Provide the (x, y) coordinate of the cell's center where the given text is located.  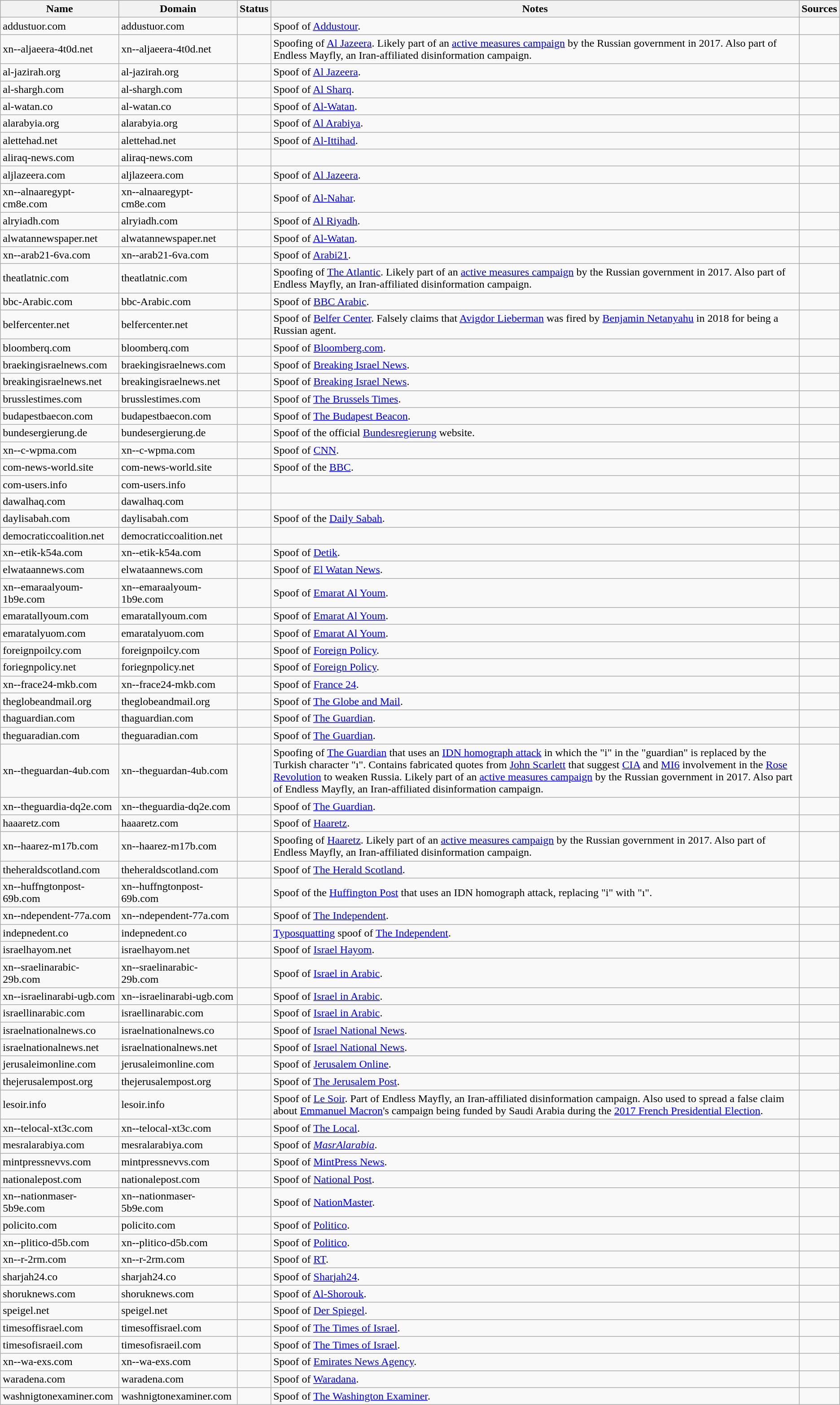
Spoof of NationMaster. (535, 1203)
Spoof of MintPress News. (535, 1162)
Typosquatting spoof of The Independent. (535, 933)
Spoof of El Watan News. (535, 570)
Spoof of The Independent. (535, 916)
Name (60, 9)
Domain (178, 9)
Spoof of the Daily Sabah. (535, 518)
Sources (819, 9)
Spoof of Bloomberg.com. (535, 348)
Spoof of the BBC. (535, 467)
Spoof of MasrAlarabia. (535, 1145)
Spoof of Al Arabiya. (535, 123)
Spoof of Waradana. (535, 1379)
Spoof of Detik. (535, 553)
Spoof of Haaretz. (535, 823)
Spoof of Al Riyadh. (535, 221)
Spoof of The Local. (535, 1128)
Spoof of The Washington Examiner. (535, 1396)
Spoof of Israel Hayom. (535, 950)
Spoof of Al Sharq. (535, 89)
Spoof of The Jerusalem Post. (535, 1081)
Spoof of The Brussels Times. (535, 399)
Spoof of The Budapest Beacon. (535, 416)
Spoof of Jerusalem Online. (535, 1064)
Spoof of BBC Arabic. (535, 302)
Spoof of France 24. (535, 684)
Spoof of the official Bundesregierung website. (535, 433)
Spoof of The Globe and Mail. (535, 701)
Spoof of CNN. (535, 450)
Spoof of Der Spiegel. (535, 1311)
Spoof of Belfer Center. Falsely claims that Avigdor Lieberman was fired by Benjamin Netanyahu in 2018 for being a Russian agent. (535, 325)
Spoof of The Herald Scotland. (535, 869)
Status (254, 9)
Spoof of RT. (535, 1260)
Spoof of Addustour. (535, 26)
Spoof of Sharjah24. (535, 1277)
Spoof of Arabi21. (535, 255)
Spoof of Emirates News Agency. (535, 1362)
Spoof of National Post. (535, 1179)
Notes (535, 9)
Spoof of Al-Nahar. (535, 197)
Spoof of Al-Shorouk. (535, 1294)
Spoof of Al-Ittihad. (535, 140)
Spoof of the Huffington Post that uses an IDN homograph attack, replacing "i" with "ı". (535, 893)
